Extract the [x, y] coordinate from the center of the cell holding the provided text.  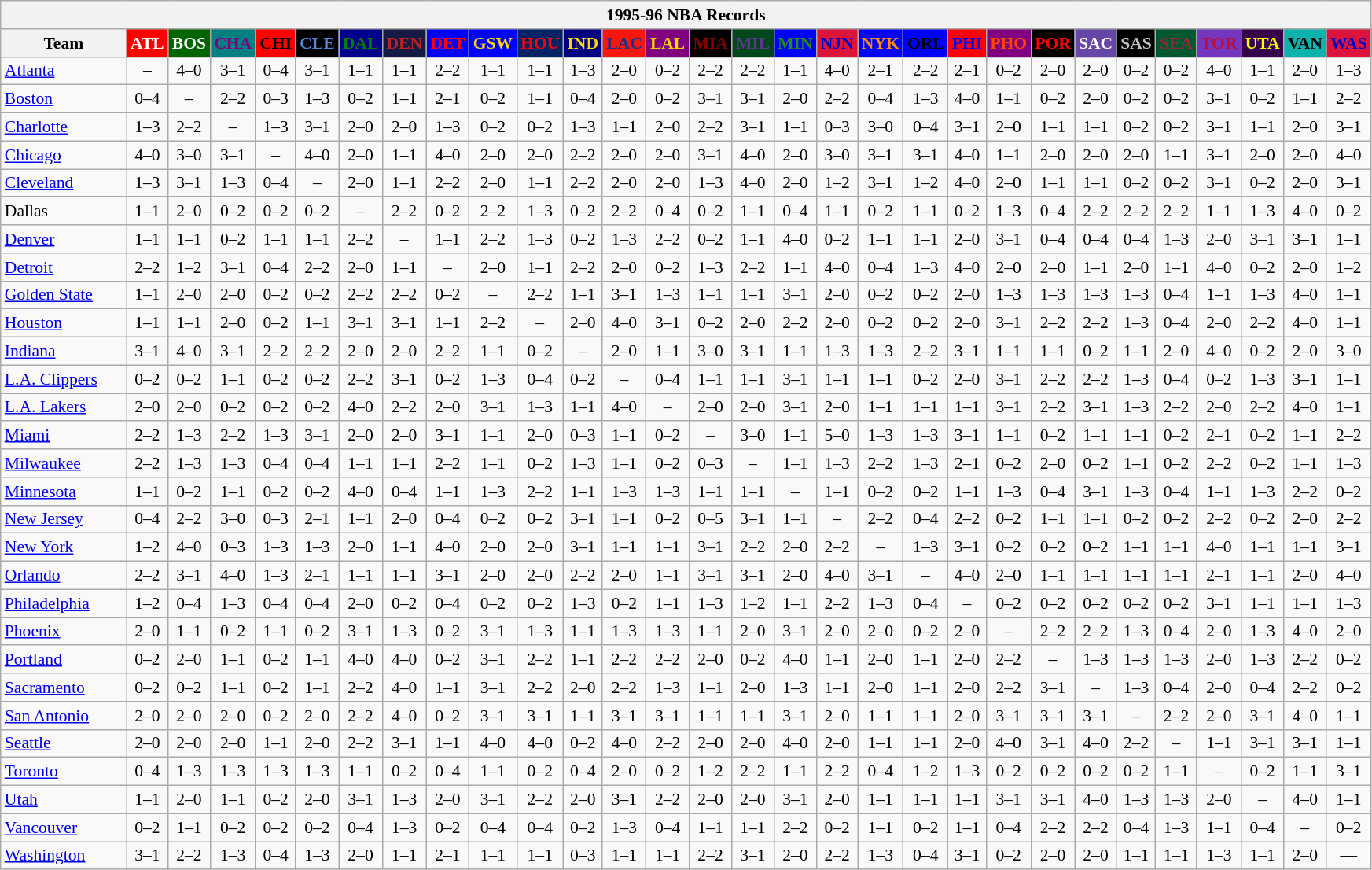
Toronto [64, 772]
GSW [494, 43]
LAC [624, 43]
WAS [1349, 43]
Phoenix [64, 632]
L.A. Lakers [64, 407]
MIL [753, 43]
Atlanta [64, 71]
Golden State [64, 295]
SEA [1176, 43]
Seattle [64, 743]
0–5 [710, 519]
Boston [64, 99]
Denver [64, 239]
CHI [275, 43]
Cleveland [64, 183]
DAL [361, 43]
VAN [1305, 43]
San Antonio [64, 716]
TOR [1219, 43]
IND [583, 43]
SAC [1096, 43]
LAL [668, 43]
Charlotte [64, 127]
DEN [404, 43]
Dallas [64, 212]
Vancouver [64, 828]
SAS [1136, 43]
POR [1053, 43]
NJN [837, 43]
Portland [64, 660]
NYK [881, 43]
Milwaukee [64, 463]
Philadelphia [64, 603]
MIA [710, 43]
DET [448, 43]
1995-96 NBA Records [686, 15]
PHO [1008, 43]
ATL [148, 43]
Sacramento [64, 688]
Detroit [64, 267]
PHI [967, 43]
— [1349, 856]
Miami [64, 436]
5–0 [837, 436]
New York [64, 547]
HOU [539, 43]
Utah [64, 800]
Houston [64, 323]
UTA [1263, 43]
Orlando [64, 576]
ORL [926, 43]
Chicago [64, 155]
Team [64, 43]
L.A. Clippers [64, 379]
CHA [233, 43]
CLE [318, 43]
Minnesota [64, 492]
New Jersey [64, 519]
Indiana [64, 352]
MIN [795, 43]
Washington [64, 856]
BOS [189, 43]
